Provide the (X, Y) coordinate of the cell's center where the given text is located.  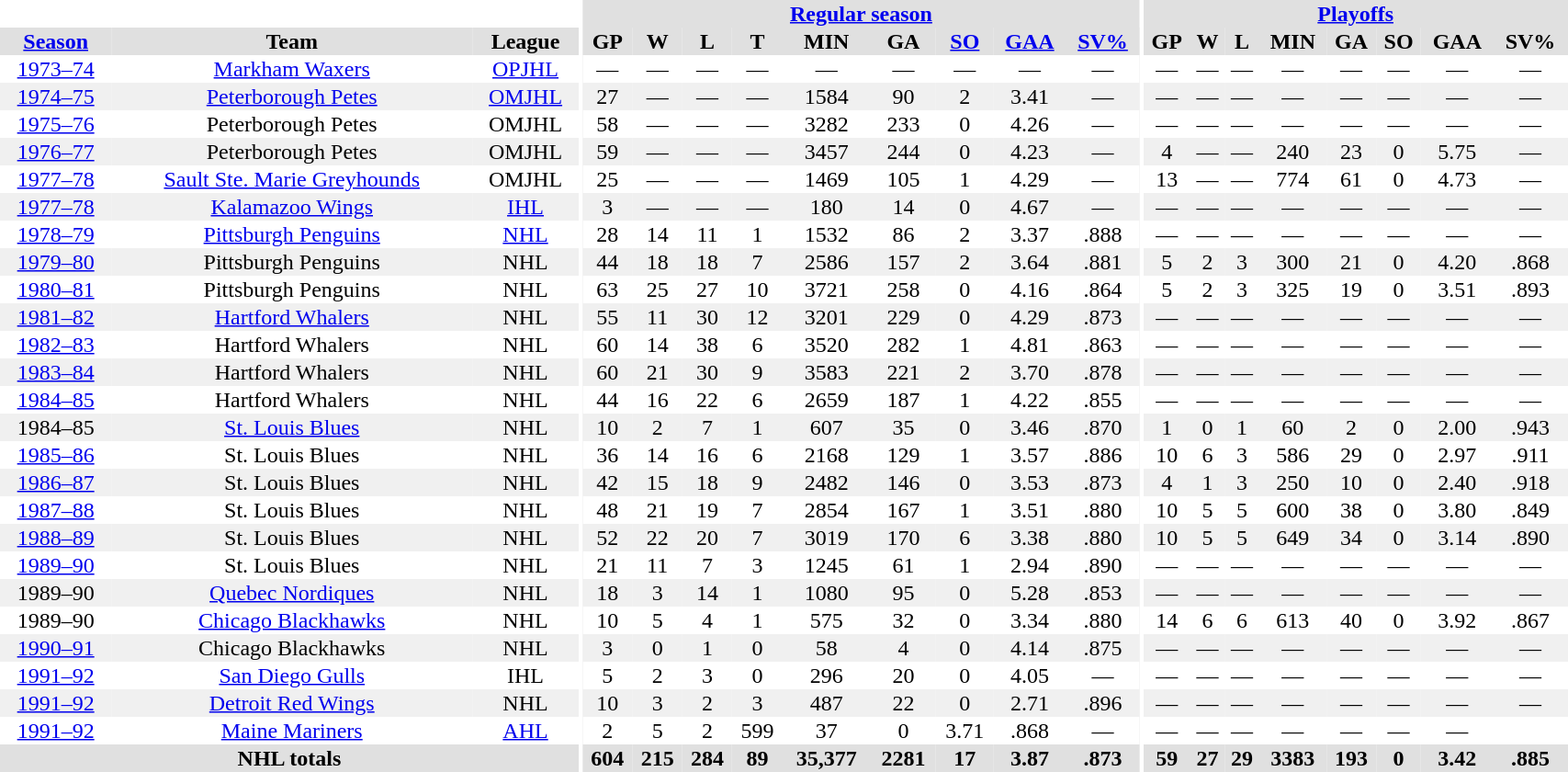
4.05 (1031, 675)
Team (292, 41)
32 (904, 620)
13 (1167, 179)
.867 (1530, 620)
T (757, 41)
3.41 (1031, 96)
193 (1351, 758)
90 (904, 96)
3.42 (1457, 758)
3.80 (1457, 510)
250 (1293, 482)
86 (904, 234)
599 (757, 731)
774 (1293, 179)
2.97 (1457, 455)
4.14 (1031, 648)
258 (904, 289)
Markham Waxers (292, 69)
229 (904, 317)
San Diego Gulls (292, 675)
40 (1351, 620)
1990–91 (55, 648)
2482 (827, 482)
3583 (827, 372)
1980–81 (55, 289)
129 (904, 455)
105 (904, 179)
89 (757, 758)
Sault Ste. Marie Greyhounds (292, 179)
34 (1351, 538)
1975–76 (55, 124)
1245 (827, 565)
.864 (1102, 289)
1986–87 (55, 482)
Detroit Red Wings (292, 703)
35 (904, 427)
3.92 (1457, 620)
2.40 (1457, 482)
2168 (827, 455)
37 (827, 731)
12 (757, 317)
3.46 (1031, 427)
1974–75 (55, 96)
.911 (1530, 455)
5.28 (1031, 593)
.888 (1102, 234)
3.37 (1031, 234)
Playoffs (1356, 14)
.853 (1102, 593)
2854 (827, 510)
586 (1293, 455)
3457 (827, 152)
1982–83 (55, 345)
3019 (827, 538)
284 (707, 758)
.885 (1530, 758)
604 (607, 758)
3.34 (1031, 620)
3721 (827, 289)
.886 (1102, 455)
15 (657, 482)
296 (827, 675)
1469 (827, 179)
233 (904, 124)
1979–80 (55, 262)
4.26 (1031, 124)
187 (904, 400)
1976–77 (55, 152)
Quebec Nordiques (292, 593)
48 (607, 510)
55 (607, 317)
36 (607, 455)
3.57 (1031, 455)
35,377 (827, 758)
1988–89 (55, 538)
221 (904, 372)
1985–86 (55, 455)
4.81 (1031, 345)
3.53 (1031, 482)
325 (1293, 289)
240 (1293, 152)
1584 (827, 96)
3383 (1293, 758)
2281 (904, 758)
.881 (1102, 262)
613 (1293, 620)
282 (904, 345)
NHL totals (289, 758)
1983–84 (55, 372)
167 (904, 510)
23 (1351, 152)
2.00 (1457, 427)
League (525, 41)
28 (607, 234)
244 (904, 152)
180 (827, 207)
575 (827, 620)
.863 (1102, 345)
.918 (1530, 482)
42 (607, 482)
3.14 (1457, 538)
4.67 (1031, 207)
.896 (1102, 703)
Maine Mariners (292, 731)
1978–79 (55, 234)
OPJHL (525, 69)
146 (904, 482)
157 (904, 262)
487 (827, 703)
.893 (1530, 289)
170 (904, 538)
600 (1293, 510)
3282 (827, 124)
4.73 (1457, 179)
3520 (827, 345)
.870 (1102, 427)
Regular season (862, 14)
.943 (1530, 427)
17 (964, 758)
1532 (827, 234)
3.70 (1031, 372)
3.87 (1031, 758)
Season (55, 41)
2586 (827, 262)
3201 (827, 317)
3.71 (964, 731)
300 (1293, 262)
1981–82 (55, 317)
95 (904, 593)
2.71 (1031, 703)
649 (1293, 538)
2.94 (1031, 565)
3.64 (1031, 262)
.849 (1530, 510)
.855 (1102, 400)
.878 (1102, 372)
4.23 (1031, 152)
215 (657, 758)
AHL (525, 731)
1080 (827, 593)
1973–74 (55, 69)
2659 (827, 400)
607 (827, 427)
3.38 (1031, 538)
Kalamazoo Wings (292, 207)
52 (607, 538)
63 (607, 289)
4.16 (1031, 289)
.875 (1102, 648)
5.75 (1457, 152)
4.20 (1457, 262)
4.22 (1031, 400)
1987–88 (55, 510)
